Provide the [X, Y] coordinate of the cell's center where the given text is located.  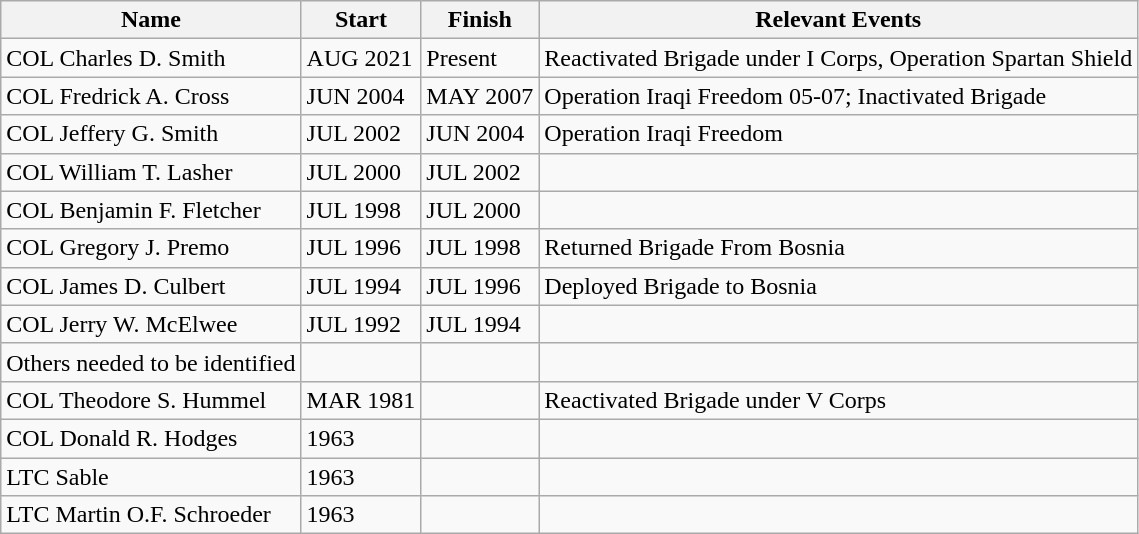
AUG 2021 [361, 58]
LTC Sable [151, 477]
COL William T. Lasher [151, 172]
Finish [480, 20]
COL Theodore S. Hummel [151, 400]
COL Jerry W. McElwee [151, 324]
COL Gregory J. Premo [151, 248]
Returned Brigade From Bosnia [838, 248]
COL Benjamin F. Fletcher [151, 210]
COL Jeffery G. Smith [151, 134]
JUL 1992 [361, 324]
Operation Iraqi Freedom 05-07; Inactivated Brigade [838, 96]
LTC Martin O.F. Schroeder [151, 515]
COL Charles D. Smith [151, 58]
COL Donald R. Hodges [151, 438]
MAR 1981 [361, 400]
Reactivated Brigade under V Corps [838, 400]
Start [361, 20]
COL James D. Culbert [151, 286]
Present [480, 58]
Name [151, 20]
Operation Iraqi Freedom [838, 134]
Relevant Events [838, 20]
COL Fredrick A. Cross [151, 96]
Reactivated Brigade under I Corps, Operation Spartan Shield [838, 58]
Deployed Brigade to Bosnia [838, 286]
Others needed to be identified [151, 362]
MAY 2007 [480, 96]
